Identify which cell holds the provided text, then report its (x, y) central coordinate. 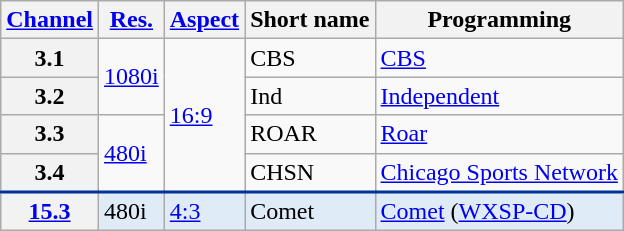
Comet (310, 212)
Comet (WXSP-CD) (499, 212)
Programming (499, 20)
Chicago Sports Network (499, 172)
Res. (132, 20)
3.3 (50, 134)
CHSN (310, 172)
Ind (310, 96)
Channel (50, 20)
3.2 (50, 96)
3.1 (50, 58)
ROAR (310, 134)
Aspect (204, 20)
Roar (499, 134)
Short name (310, 20)
15.3 (50, 212)
16:9 (204, 116)
4:3 (204, 212)
1080i (132, 77)
3.4 (50, 172)
Independent (499, 96)
